Provide the [X, Y] coordinate of the cell's center where the given text is located.  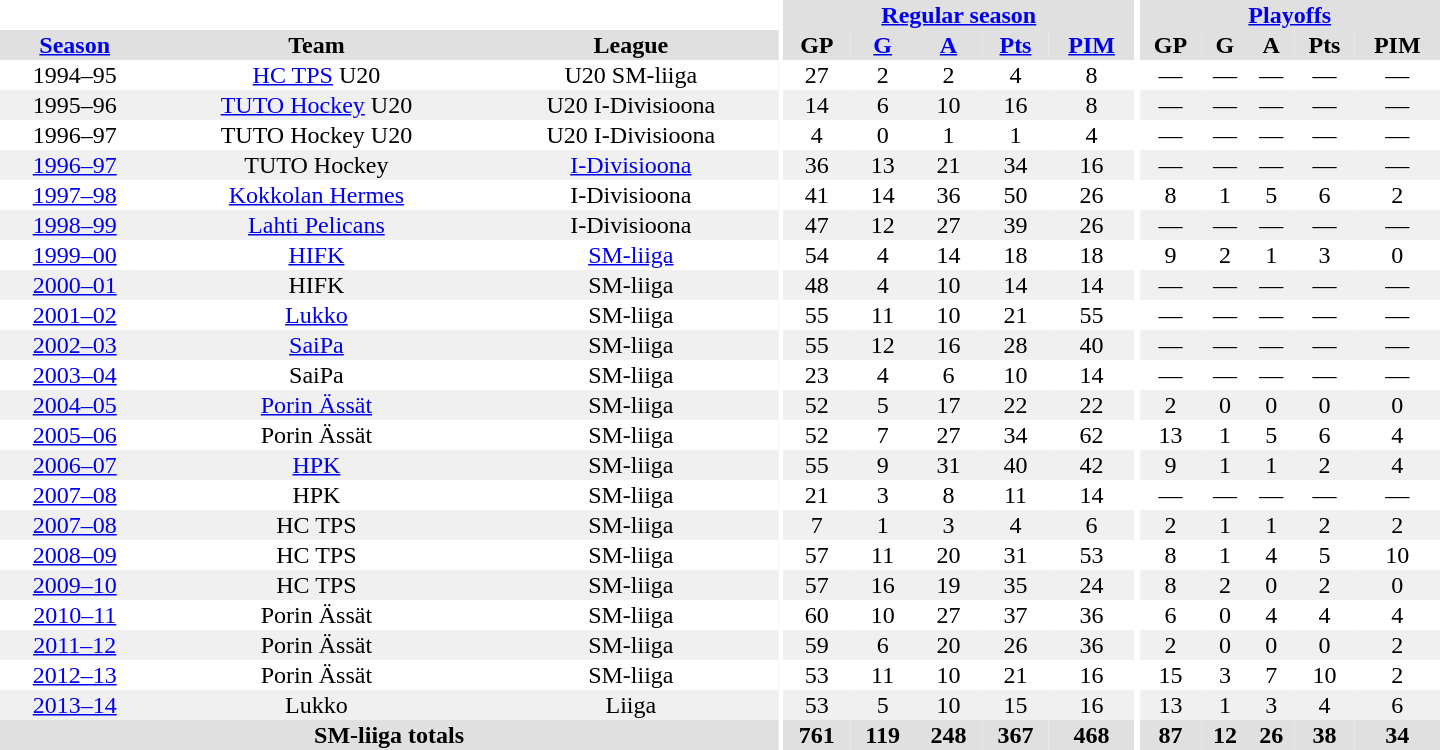
17 [948, 405]
TUTO Hockey [316, 165]
761 [816, 735]
2006–07 [74, 465]
HC TPS U20 [316, 75]
54 [816, 255]
League [630, 45]
2012–13 [74, 675]
41 [816, 195]
28 [1016, 345]
2013–14 [74, 705]
Liiga [630, 705]
367 [1016, 735]
Playoffs [1290, 15]
Season [74, 45]
60 [816, 615]
2004–05 [74, 405]
19 [948, 585]
59 [816, 645]
42 [1092, 465]
468 [1092, 735]
2010–11 [74, 615]
SM-liiga totals [389, 735]
248 [948, 735]
2009–10 [74, 585]
2011–12 [74, 645]
50 [1016, 195]
2005–06 [74, 435]
37 [1016, 615]
2008–09 [74, 555]
1998–99 [74, 225]
119 [882, 735]
2001–02 [74, 315]
Regular season [958, 15]
1994–95 [74, 75]
47 [816, 225]
Lahti Pelicans [316, 225]
23 [816, 375]
24 [1092, 585]
U20 SM-liiga [630, 75]
1999–00 [74, 255]
Kokkolan Hermes [316, 195]
39 [1016, 225]
48 [816, 285]
38 [1324, 735]
1997–98 [74, 195]
87 [1170, 735]
2002–03 [74, 345]
2000–01 [74, 285]
1995–96 [74, 105]
Team [316, 45]
62 [1092, 435]
2003–04 [74, 375]
35 [1016, 585]
